Return [x, y] of the center of cell containing provided text 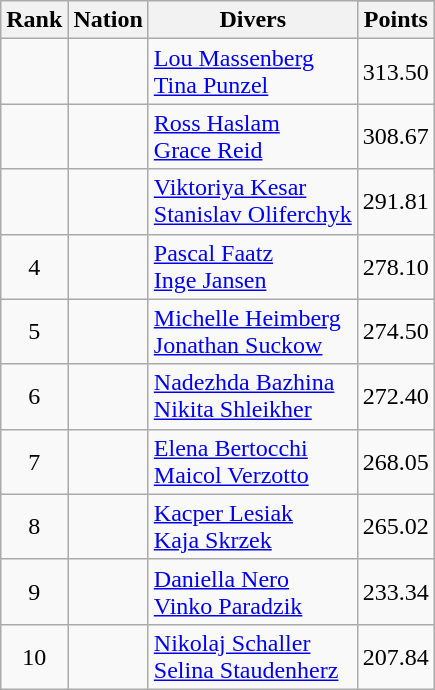
8 [34, 526]
Rank [34, 20]
Lou MassenbergTina Punzel [252, 72]
291.81 [396, 202]
233.34 [396, 592]
268.05 [396, 462]
Viktoriya KesarStanislav Oliferchyk [252, 202]
Michelle HeimbergJonathan Suckow [252, 332]
274.50 [396, 332]
278.10 [396, 266]
Points [396, 20]
Ross HaslamGrace Reid [252, 136]
4 [34, 266]
9 [34, 592]
308.67 [396, 136]
207.84 [396, 656]
5 [34, 332]
Kacper LesiakKaja Skrzek [252, 526]
6 [34, 396]
Nadezhda BazhinaNikita Shleikher [252, 396]
Elena BertocchiMaicol Verzotto [252, 462]
7 [34, 462]
Divers [252, 20]
Pascal FaatzInge Jansen [252, 266]
10 [34, 656]
272.40 [396, 396]
Daniella NeroVinko Paradzik [252, 592]
313.50 [396, 72]
265.02 [396, 526]
Nation [108, 20]
Nikolaj SchallerSelina Staudenherz [252, 656]
